Locate the cell with the specified text and output its (X, Y) center coordinate. 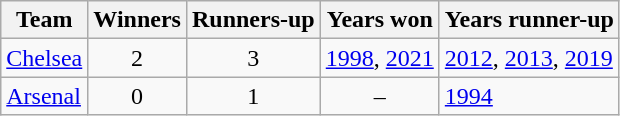
1 (253, 96)
– (380, 96)
Chelsea (44, 58)
Winners (138, 20)
Runners-up (253, 20)
Team (44, 20)
Arsenal (44, 96)
Years runner-up (529, 20)
1994 (529, 96)
Years won (380, 20)
1998, 2021 (380, 58)
2012, 2013, 2019 (529, 58)
3 (253, 58)
2 (138, 58)
0 (138, 96)
